From the cell containing the given text, extract its center point as (X, Y) coordinate. 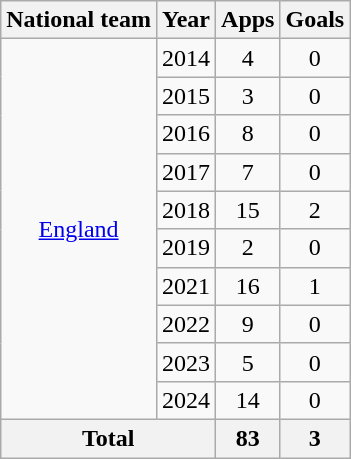
2016 (186, 134)
9 (248, 324)
1 (315, 286)
2017 (186, 172)
2019 (186, 248)
4 (248, 58)
2018 (186, 210)
15 (248, 210)
2024 (186, 400)
National team (79, 20)
83 (248, 438)
Year (186, 20)
2022 (186, 324)
Total (108, 438)
2015 (186, 96)
8 (248, 134)
2023 (186, 362)
Apps (248, 20)
16 (248, 286)
5 (248, 362)
2021 (186, 286)
7 (248, 172)
2014 (186, 58)
14 (248, 400)
Goals (315, 20)
England (79, 230)
